Return the [x, y] coordinate for the center point of the cell that contains the specified text.  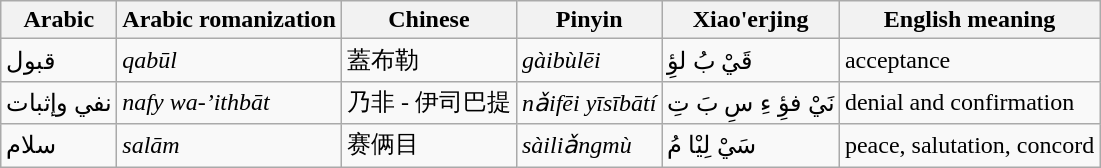
salām [230, 146]
سلام [59, 146]
English meaning [969, 20]
قبول [59, 60]
nǎifēi yīsībātí [588, 102]
نَيْ فؤِ ءِ سِ بَ تِ [751, 102]
nafy wa-’ithbāt [230, 102]
Arabic [59, 20]
Xiao'erjing [751, 20]
Chinese [428, 20]
sàiliǎngmù [588, 146]
Pinyin [588, 20]
قَيْ بُ لؤِ [751, 60]
نفي وإثبات [59, 102]
peace, salutation, concord [969, 146]
سَيْ لِيْا مُ [751, 146]
乃非 - 伊司巴提 [428, 102]
denial and confirmation [969, 102]
acceptance [969, 60]
蓋布勒 [428, 60]
gàibùlēi [588, 60]
赛俩目 [428, 146]
Arabic romanization [230, 20]
qabūl [230, 60]
